Provide the [x, y] coordinate of the cell's center where the given text is located.  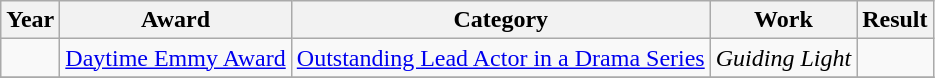
Outstanding Lead Actor in a Drama Series [500, 58]
Award [176, 20]
Daytime Emmy Award [176, 58]
Result [895, 20]
Category [500, 20]
Guiding Light [783, 58]
Year [30, 20]
Work [783, 20]
